Determine the [x, y] coordinate at the center of the cell enclosing the given text.  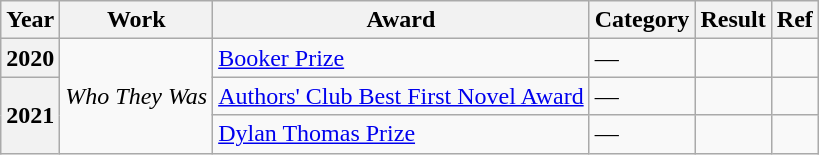
Work [136, 20]
2021 [30, 115]
Ref [794, 20]
Award [402, 20]
Result [733, 20]
Dylan Thomas Prize [402, 134]
Who They Was [136, 96]
Year [30, 20]
Booker Prize [402, 58]
Category [642, 20]
Authors' Club Best First Novel Award [402, 96]
2020 [30, 58]
